Search for the cell housing the specified text and yield its (x, y) center coordinate. 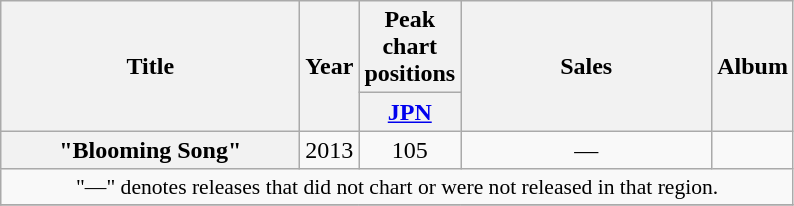
Album (753, 66)
Sales (586, 66)
JPN (410, 112)
Year (330, 66)
"—" denotes releases that did not chart or were not released in that region. (398, 187)
"Blooming Song" (150, 150)
2013 (330, 150)
— (586, 150)
Peak chart positions (410, 47)
105 (410, 150)
Title (150, 66)
